Identify which cell holds the provided text, then report its (x, y) central coordinate. 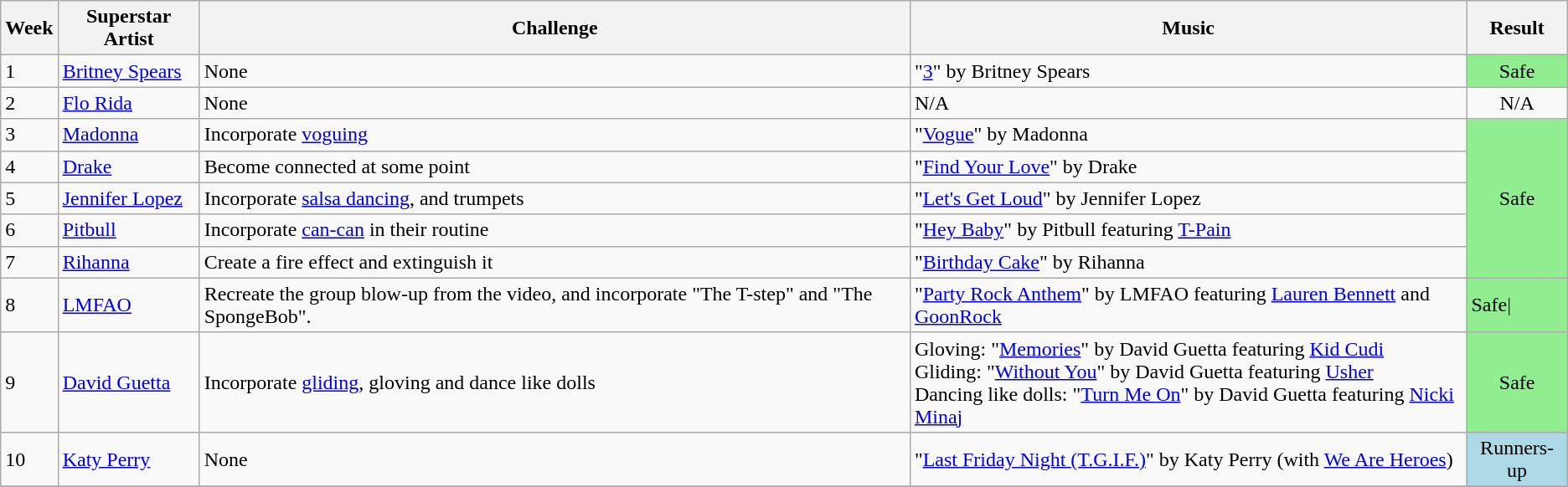
Madonna (129, 135)
Incorporate salsa dancing, and trumpets (554, 198)
Create a fire effect and extinguish it (554, 262)
Incorporate gliding, gloving and dance like dolls (554, 382)
10 (29, 459)
Week (29, 28)
"Last Friday Night (T.G.I.F.)" by Katy Perry (with We Are Heroes) (1188, 459)
Drake (129, 167)
Katy Perry (129, 459)
"Party Rock Anthem" by LMFAO featuring Lauren Bennett and GoonRock (1188, 305)
"Birthday Cake" by Rihanna (1188, 262)
Rihanna (129, 262)
Challenge (554, 28)
"Let's Get Loud" by Jennifer Lopez (1188, 198)
9 (29, 382)
Incorporate voguing (554, 135)
Safe| (1517, 305)
Britney Spears (129, 71)
Pitbull (129, 230)
"Hey Baby" by Pitbull featuring T-Pain (1188, 230)
LMFAO (129, 305)
Music (1188, 28)
"Find Your Love" by Drake (1188, 167)
1 (29, 71)
Runners-up (1517, 459)
Become connected at some point (554, 167)
6 (29, 230)
David Guetta (129, 382)
8 (29, 305)
4 (29, 167)
5 (29, 198)
Superstar Artist (129, 28)
Result (1517, 28)
3 (29, 135)
7 (29, 262)
Recreate the group blow-up from the video, and incorporate "The T-step" and "The SpongeBob". (554, 305)
"Vogue" by Madonna (1188, 135)
"3" by Britney Spears (1188, 71)
Incorporate can-can in their routine (554, 230)
Jennifer Lopez (129, 198)
2 (29, 103)
Flo Rida (129, 103)
